Find where the given text appears and provide that cell's center as (x, y) coordinate. 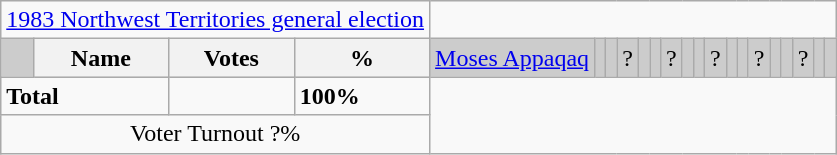
1983 Northwest Territories general election (216, 20)
Votes (231, 58)
Moses Appaqaq (512, 58)
% (362, 58)
100% (362, 96)
Name (100, 58)
Voter Turnout ?% (216, 134)
Total (85, 96)
